Locate the cell with the specified text and output its [x, y] center coordinate. 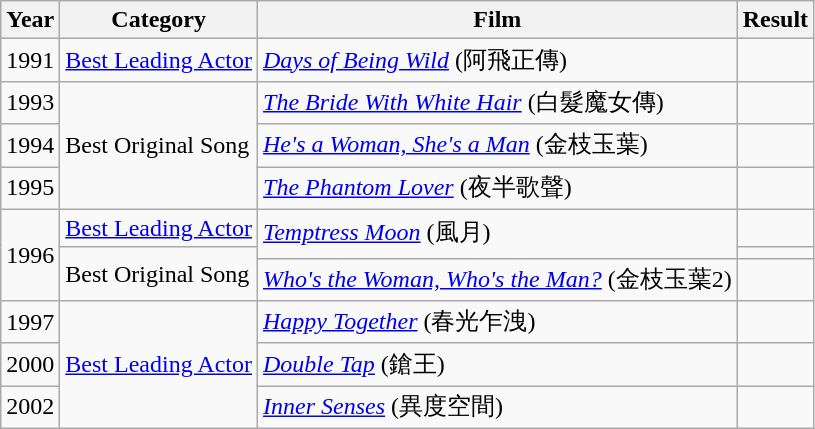
Days of Being Wild (阿飛正傳) [498, 60]
Result [775, 20]
Year [30, 20]
Happy Together (春光乍洩) [498, 322]
1995 [30, 188]
Temptress Moon (風月) [498, 234]
Who's the Woman, Who's the Man? (金枝玉葉2) [498, 280]
The Phantom Lover (夜半歌聲) [498, 188]
1993 [30, 102]
Film [498, 20]
Category [159, 20]
2002 [30, 408]
He's a Woman, She's a Man (金枝玉葉) [498, 146]
Inner Senses (異度空間) [498, 408]
1996 [30, 255]
1991 [30, 60]
2000 [30, 364]
Double Tap (鎗王) [498, 364]
1994 [30, 146]
The Bride With White Hair (白髮魔女傳) [498, 102]
1997 [30, 322]
